Return (X, Y) of the center of cell containing provided text 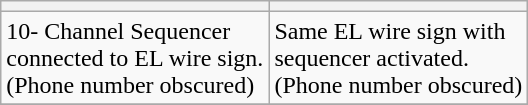
Same EL wire sign withsequencer activated. (Phone number obscured) (398, 58)
10- Channel Sequencerconnected to EL wire sign. (Phone number obscured) (135, 58)
